Identify which cell holds the provided text, then report its (x, y) central coordinate. 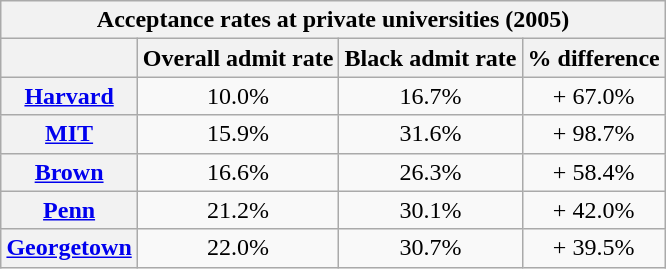
22.0% (238, 248)
10.0% (238, 96)
30.1% (430, 210)
Georgetown (69, 248)
Acceptance rates at private universities (2005) (333, 20)
+ 98.7% (594, 134)
16.7% (430, 96)
Brown (69, 172)
Black admit rate (430, 58)
+ 39.5% (594, 248)
30.7% (430, 248)
21.2% (238, 210)
+ 67.0% (594, 96)
31.6% (430, 134)
Penn (69, 210)
+ 42.0% (594, 210)
16.6% (238, 172)
+ 58.4% (594, 172)
15.9% (238, 134)
Harvard (69, 96)
% difference (594, 58)
MIT (69, 134)
Overall admit rate (238, 58)
26.3% (430, 172)
